Output the [x, y] coordinate of the center of the cell containing the given text.  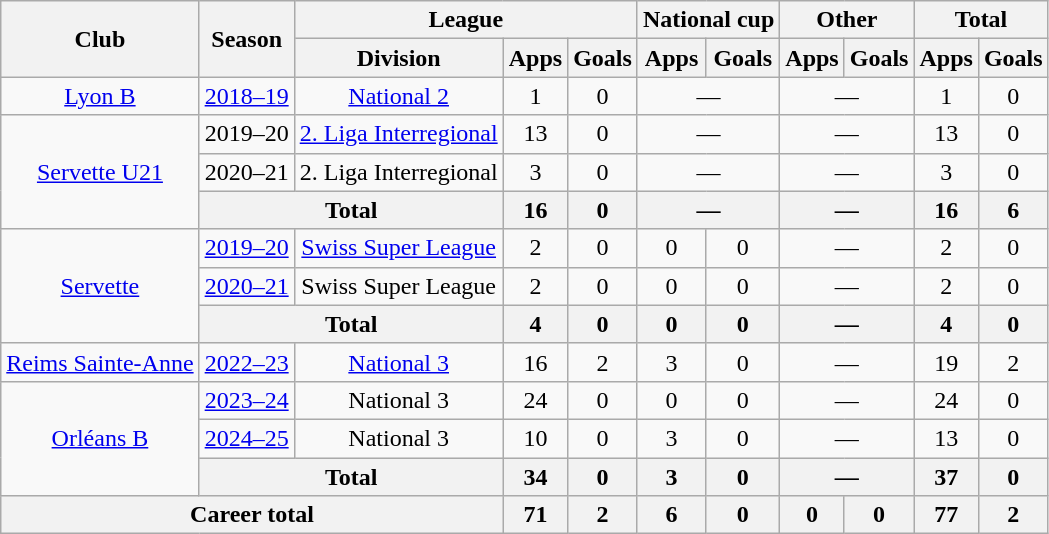
Career total [252, 515]
Orléans B [100, 438]
10 [535, 438]
Season [246, 39]
Lyon B [100, 96]
Division [398, 58]
Servette [100, 286]
34 [535, 477]
2018–19 [246, 96]
2022–23 [246, 362]
2023–24 [246, 400]
Reims Sainte-Anne [100, 362]
77 [946, 515]
National cup [708, 20]
National 2 [398, 96]
Other [847, 20]
71 [535, 515]
19 [946, 362]
Club [100, 39]
Servette U21 [100, 172]
League [466, 20]
2024–25 [246, 438]
37 [946, 477]
